Determine the (x, y) coordinate at the center of the cell enclosing the given text.  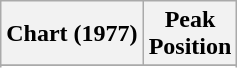
PeakPosition (190, 34)
Chart (1977) (72, 34)
